Pinpoint the cell where the given text exists, returning its [x, y] midpoint coordinate. 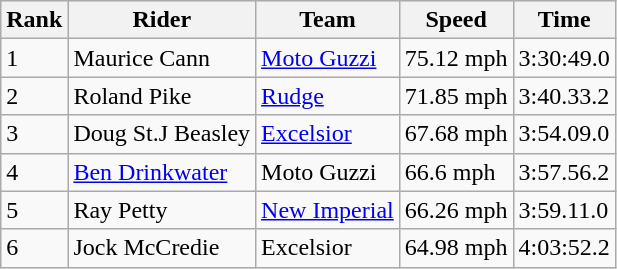
Roland Pike [162, 96]
3:59.11.0 [564, 210]
3:54.09.0 [564, 134]
3:30:49.0 [564, 58]
3 [34, 134]
3:57.56.2 [564, 172]
66.6 mph [456, 172]
5 [34, 210]
Rank [34, 20]
Ray Petty [162, 210]
67.68 mph [456, 134]
Doug St.J Beasley [162, 134]
75.12 mph [456, 58]
2 [34, 96]
3:40.33.2 [564, 96]
Time [564, 20]
Team [328, 20]
Rudge [328, 96]
Ben Drinkwater [162, 172]
6 [34, 248]
Speed [456, 20]
66.26 mph [456, 210]
4:03:52.2 [564, 248]
1 [34, 58]
64.98 mph [456, 248]
Rider [162, 20]
Maurice Cann [162, 58]
Jock McCredie [162, 248]
4 [34, 172]
71.85 mph [456, 96]
New Imperial [328, 210]
